Return the (X, Y) coordinate for the center point of the cell that contains the specified text.  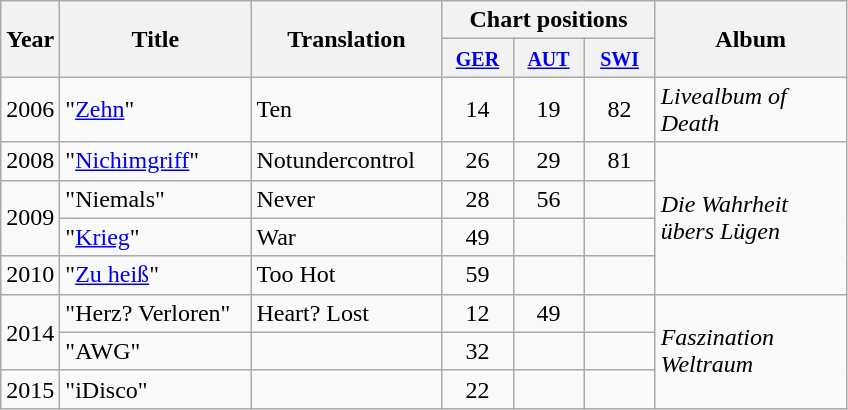
War (346, 237)
82 (620, 110)
2015 (30, 389)
Faszination Weltraum (750, 351)
26 (478, 161)
Notundercontrol (346, 161)
2010 (30, 275)
Livealbum of Death (750, 110)
22 (478, 389)
AUT (548, 58)
28 (478, 199)
Title (156, 39)
"Zu heiß" (156, 275)
"Krieg" (156, 237)
81 (620, 161)
Never (346, 199)
12 (478, 313)
Album (750, 39)
"Niemals" (156, 199)
Die Wahrheit übers Lügen (750, 218)
Ten (346, 110)
"Herz? Verloren" (156, 313)
Chart positions (548, 20)
Year (30, 39)
2008 (30, 161)
59 (478, 275)
56 (548, 199)
SWI (620, 58)
29 (548, 161)
Heart? Lost (346, 313)
"iDisco" (156, 389)
2009 (30, 218)
14 (478, 110)
19 (548, 110)
"AWG" (156, 351)
"Zehn" (156, 110)
32 (478, 351)
"Nichimgriff" (156, 161)
2014 (30, 332)
GER (478, 58)
Too Hot (346, 275)
2006 (30, 110)
Translation (346, 39)
